From the cell containing the given text, extract its center point as (X, Y) coordinate. 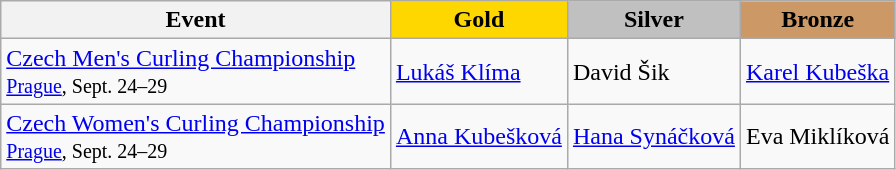
Event (196, 20)
Czech Men's Curling Championship Prague, Sept. 24–29 (196, 72)
Karel Kubeška (817, 72)
David Šik (654, 72)
Silver (654, 20)
Gold (478, 20)
Lukáš Klíma (478, 72)
Eva Miklíková (817, 136)
Anna Kubešková (478, 136)
Hana Synáčková (654, 136)
Czech Women's Curling Championship Prague, Sept. 24–29 (196, 136)
Bronze (817, 20)
